Output the (X, Y) coordinate of the center of the cell containing the given text.  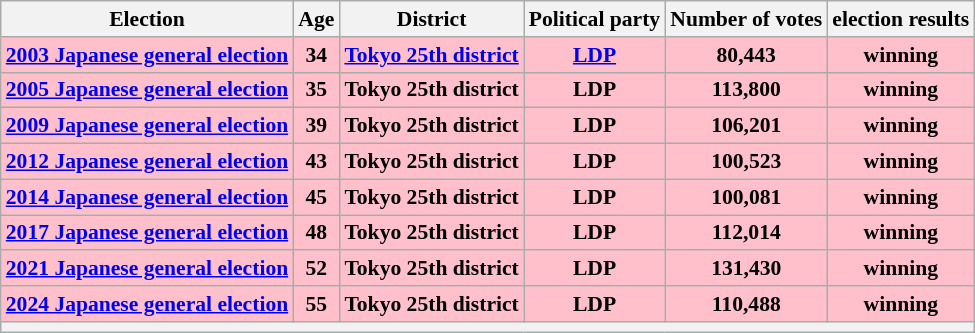
2024 Japanese general election (147, 304)
113,800 (746, 90)
2021 Japanese general election (147, 269)
43 (316, 162)
election results (900, 19)
110,488 (746, 304)
2014 Japanese general election (147, 197)
2003 Japanese general election (147, 55)
100,081 (746, 197)
2017 Japanese general election (147, 233)
Election (147, 19)
2009 Japanese general election (147, 126)
Number of votes (746, 19)
80,443 (746, 55)
District (431, 19)
106,201 (746, 126)
52 (316, 269)
2012 Japanese general election (147, 162)
Political party (594, 19)
131,430 (746, 269)
100,523 (746, 162)
34 (316, 55)
55 (316, 304)
39 (316, 126)
2005 Japanese general election (147, 90)
35 (316, 90)
48 (316, 233)
112,014 (746, 233)
45 (316, 197)
Age (316, 19)
